Provide the (x, y) coordinate of the cell's center where the given text is located.  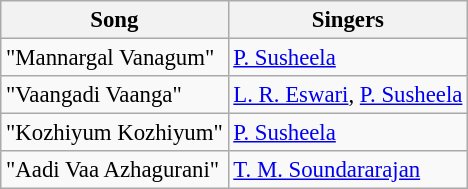
"Vaangadi Vaanga" (114, 95)
T. M. Soundararajan (348, 170)
"Mannargal Vanagum" (114, 58)
"Kozhiyum Kozhiyum" (114, 133)
L. R. Eswari, P. Susheela (348, 95)
"Aadi Vaa Azhagurani" (114, 170)
Singers (348, 20)
Song (114, 20)
